Return [X, Y] of the center of cell containing provided text 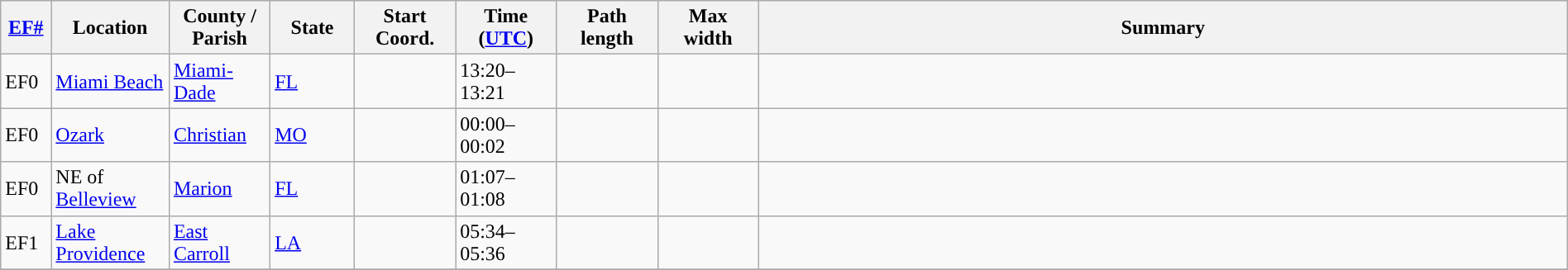
State [313, 28]
Miami Beach [111, 81]
Lake Providence [111, 243]
Max width [708, 28]
Marion [219, 188]
01:07–01:08 [506, 188]
EF1 [26, 243]
County / Parish [219, 28]
Location [111, 28]
Christian [219, 135]
Miami-Dade [219, 81]
East Carroll [219, 243]
Summary [1163, 28]
LA [313, 243]
EF# [26, 28]
Time (UTC) [506, 28]
NE of Belleview [111, 188]
Ozark [111, 135]
05:34–05:36 [506, 243]
MO [313, 135]
00:00–00:02 [506, 135]
13:20–13:21 [506, 81]
Start Coord. [404, 28]
Path length [607, 28]
